Provide the [X, Y] coordinate of the cell's center where the given text is located.  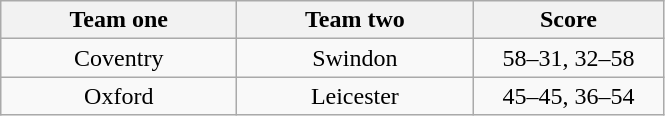
45–45, 36–54 [568, 96]
58–31, 32–58 [568, 58]
Team two [355, 20]
Leicester [355, 96]
Score [568, 20]
Team one [119, 20]
Swindon [355, 58]
Oxford [119, 96]
Coventry [119, 58]
